Find where the given text appears and provide that cell's center as [x, y] coordinate. 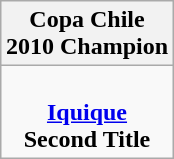
IquiqueSecond Title [86, 112]
Copa Chile2010 Champion [86, 34]
